Determine the (X, Y) coordinate at the center of the cell enclosing the given text.  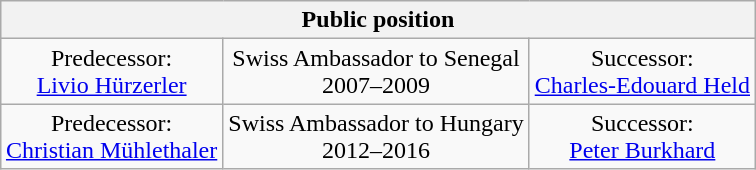
Successor:Charles-Edouard Held (642, 72)
Predecessor:Livio Hürzerler (111, 72)
Public position (378, 20)
Successor:Peter Burkhard (642, 136)
Swiss Ambassador to Senegal 2007–2009 (376, 72)
Swiss Ambassador to Hungary 2012–2016 (376, 136)
Predecessor:Christian Mühlethaler (111, 136)
